Capture the cell that displays the provided text and extract its [x, y] central coordinate. 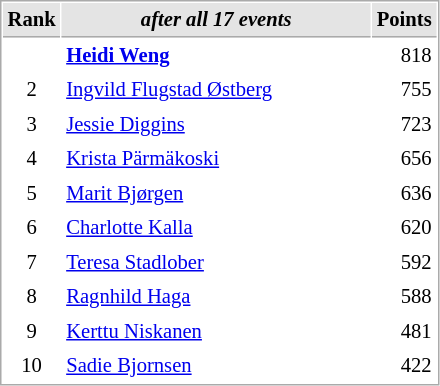
3 [32, 124]
Kerttu Niskanen [216, 332]
5 [32, 194]
10 [32, 366]
4 [32, 158]
Ragnhild Haga [216, 296]
Marit Bjørgen [216, 194]
422 [404, 366]
6 [32, 228]
8 [32, 296]
Rank [32, 20]
723 [404, 124]
Sadie Bjornsen [216, 366]
Points [404, 20]
755 [404, 90]
Charlotte Kalla [216, 228]
588 [404, 296]
592 [404, 262]
Jessie Diggins [216, 124]
636 [404, 194]
Heidi Weng [216, 56]
Teresa Stadlober [216, 262]
9 [32, 332]
818 [404, 56]
2 [32, 90]
620 [404, 228]
Krista Pärmäkoski [216, 158]
7 [32, 262]
after all 17 events [216, 20]
656 [404, 158]
481 [404, 332]
Ingvild Flugstad Østberg [216, 90]
